Search for the cell housing the specified text and yield its [x, y] center coordinate. 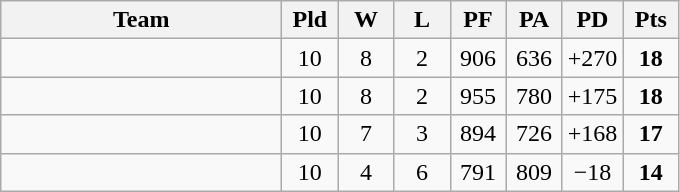
+168 [592, 134]
791 [478, 172]
17 [651, 134]
14 [651, 172]
780 [534, 96]
Pts [651, 20]
Team [142, 20]
809 [534, 172]
Pld [310, 20]
3 [422, 134]
636 [534, 58]
726 [534, 134]
6 [422, 172]
−18 [592, 172]
7 [366, 134]
894 [478, 134]
PD [592, 20]
+270 [592, 58]
PA [534, 20]
W [366, 20]
L [422, 20]
PF [478, 20]
906 [478, 58]
+175 [592, 96]
955 [478, 96]
4 [366, 172]
